Provide the (x, y) coordinate of the cell's center where the given text is located.  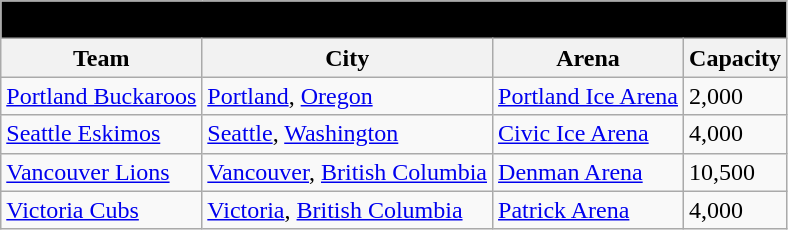
10,500 (736, 172)
Team (102, 58)
Vancouver Lions (102, 172)
Seattle Eskimos (102, 134)
Vancouver, British Columbia (348, 172)
Portland Ice Arena (588, 96)
Victoria Cubs (102, 210)
Capacity (736, 58)
Civic Ice Arena (588, 134)
Portland Buckaroos (102, 96)
Patrick Arena (588, 210)
1929–30 Pacific Coast Hockey League (394, 20)
Seattle, Washington (348, 134)
Portland, Oregon (348, 96)
City (348, 58)
Denman Arena (588, 172)
Victoria, British Columbia (348, 210)
2,000 (736, 96)
Arena (588, 58)
